Capture the cell that displays the provided text and extract its [X, Y] central coordinate. 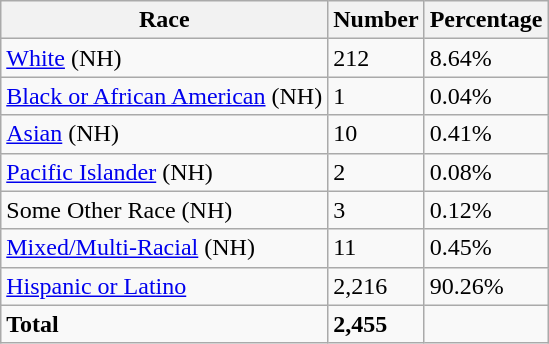
11 [376, 248]
Percentage [486, 20]
0.41% [486, 134]
1 [376, 96]
2 [376, 172]
0.08% [486, 172]
212 [376, 58]
10 [376, 134]
White (NH) [164, 58]
8.64% [486, 58]
Some Other Race (NH) [164, 210]
90.26% [486, 286]
0.04% [486, 96]
0.45% [486, 248]
Race [164, 20]
2,455 [376, 324]
2,216 [376, 286]
Number [376, 20]
Asian (NH) [164, 134]
0.12% [486, 210]
Pacific Islander (NH) [164, 172]
Mixed/Multi-Racial (NH) [164, 248]
Hispanic or Latino [164, 286]
3 [376, 210]
Total [164, 324]
Black or African American (NH) [164, 96]
